From the cell containing the given text, extract its center point as (x, y) coordinate. 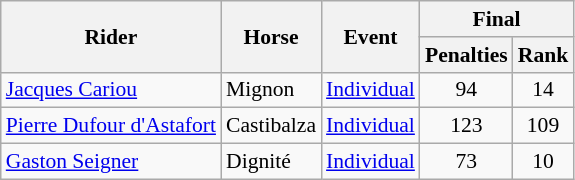
Final (496, 19)
Rider (111, 36)
73 (466, 162)
Rank (544, 55)
Castibalza (271, 126)
Horse (271, 36)
Gaston Seigner (111, 162)
94 (466, 90)
Jacques Cariou (111, 90)
Mignon (271, 90)
Penalties (466, 55)
10 (544, 162)
109 (544, 126)
Event (370, 36)
123 (466, 126)
14 (544, 90)
Pierre Dufour d'Astafort (111, 126)
Dignité (271, 162)
